Output the (x, y) coordinate of the center of the cell containing the given text.  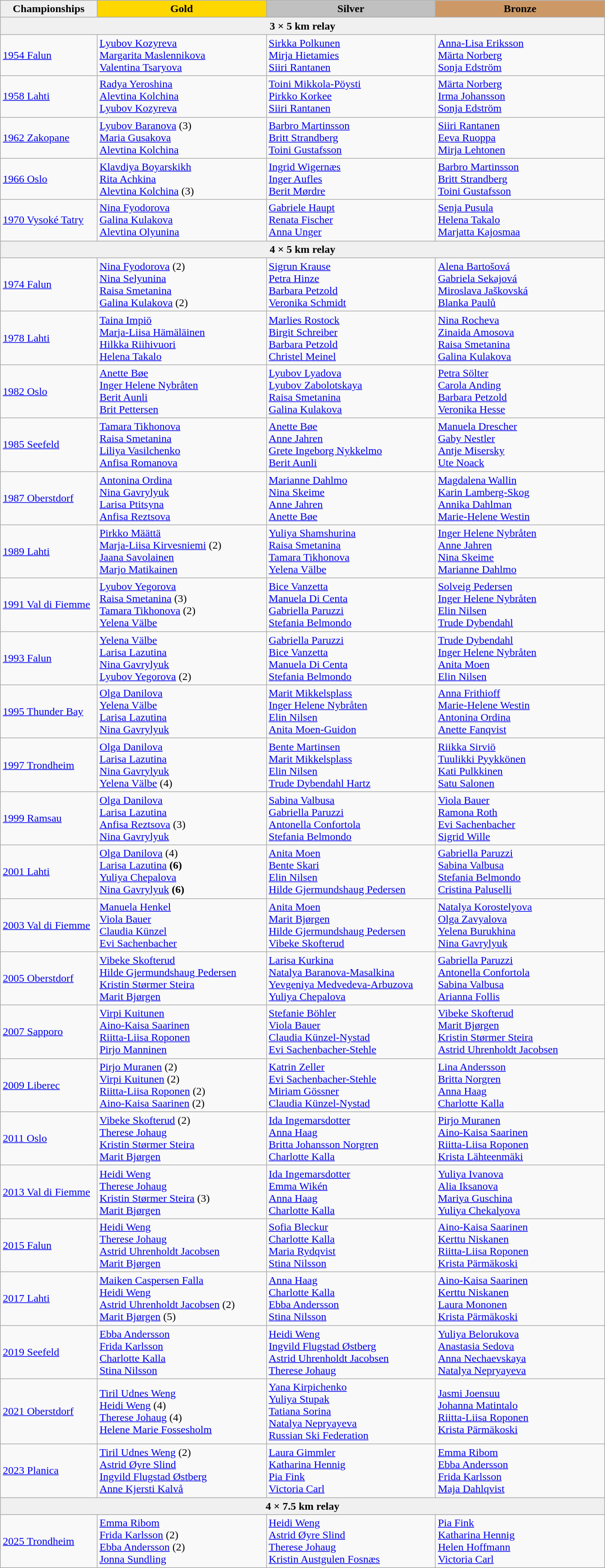
Vibeke Skofterud (2)Therese JohaugKristin Størmer SteiraMarit Bjørgen (181, 1139)
2019 Seefeld (49, 1352)
2003 Val di Fiemme (49, 925)
1958 Lahti (49, 96)
Anette BøeAnne JahrenGrete Ingeborg NykkelmoBerit Aunli (351, 445)
Siiri RantanenEeva RuoppaMirja Lehtonen (520, 138)
4 × 5 km relay (302, 249)
Tiril Udnes WengHeidi Weng (4)Therese Johaug (4)Helene Marie Fossesholm (181, 1412)
Nina RochevaZinaida AmosovaRaisa SmetaninaGalina Kulakova (520, 338)
1991 Val di Fiemme (49, 605)
Laura GimmlerKatharina HennigPia FinkVictoria Carl (351, 1471)
Taina ImpiöMarja-Liisa HämäläinenHilkka RiihivuoriHelena Takalo (181, 338)
Pia FinkKatharina HennigHelen HoffmannVictoria Carl (520, 1541)
Sofia BleckurCharlotte KallaMaria RydqvistStina Nilsson (351, 1245)
Aino-Kaisa SaarinenKerttu NiskanenLaura MononenKrista Pärmäkoski (520, 1298)
Yuliya ShamshurinaRaisa SmetaninaTamara TikhonovaYelena Välbe (351, 551)
Pirjo Muranen (2)Virpi Kuitunen (2)Riitta-Liisa Roponen (2)Aino-Kaisa Saarinen (2) (181, 1085)
Toini Mikkola-PöystiPirkko KorkeeSiiri Rantanen (351, 96)
Anna-Lisa ErikssonMärta NorbergSonja Edström (520, 55)
Pirkko MäättäMarja-Liisa Kirvesniemi (2)Jaana SavolainenMarjo Matikainen (181, 551)
2021 Oberstdorf (49, 1412)
Sirkka PolkunenMirja HietamiesSiiri Rantanen (351, 55)
Olga DanilovaLarisa LazutinaNina GavrylyukYelena Välbe (4) (181, 765)
2009 Liberec (49, 1085)
Solveig PedersenInger Helene NybråtenElin NilsenTrude Dybendahl (520, 605)
1982 Oslo (49, 391)
Nina FyodorovaGalina KulakovaAlevtina Olyunina (181, 220)
2025 Trondheim (49, 1541)
Marlies RostockBirgit SchreiberBarbara PetzoldChristel Meinel (351, 338)
Ida IngemarsdotterAnna HaagBritta Johansson NorgrenCharlotte Kalla (351, 1139)
Viola BauerRamona RothEvi SachenbacherSigrid Wille (520, 819)
Gabriella ParuzziSabina ValbusaStefania BelmondoCristina Paluselli (520, 871)
Inger Helene NybråtenAnne JahrenNina SkeimeMarianne Dahlmo (520, 551)
Klavdiya BoyarskikhRita AchkinaAlevtina Kolchina (3) (181, 179)
Sabina ValbusaGabriella ParuzziAntonella ConfortolaStefania Belmondo (351, 819)
Senja PusulaHelena TakaloMarjatta Kajosmaa (520, 220)
2005 Oberstdorf (49, 978)
1989 Lahti (49, 551)
Emma RibomEbba AnderssonFrida KarlssonMaja Dahlqvist (520, 1471)
Olga DanilovaYelena VälbeLarisa LazutinaNina Gavrylyuk (181, 712)
Yelena VälbeLarisa LazutinaNina GavrylyukLyubov Yegorova (2) (181, 658)
Marit MikkelsplassInger Helene NybråtenElin NilsenAnita Moen-Guidon (351, 712)
1966 Oslo (49, 179)
Aino-Kaisa SaarinenKerttu NiskanenRiitta-Liisa RoponenKrista Pärmäkoski (520, 1245)
Märta NorbergIrma JohanssonSonja Edström (520, 96)
Heidi WengTherese JohaugKristin Størmer Steira (3)Marit Bjørgen (181, 1191)
Pirjo MuranenAino-Kaisa SaarinenRiitta-Liisa RoponenKrista Lähteenmäki (520, 1139)
Petra SölterCarola AndingBarbara PetzoldVeronika Hesse (520, 391)
Bronze (520, 9)
Lyubov Baranova (3)Maria GusakovaAlevtina Kolchina (181, 138)
Championships (49, 9)
Ingrid WigernæsInger AuflesBerit Mørdre (351, 179)
Yana KirpichenkoYuliya StupakTatiana SorinaNatalya Nepryayeva Russian Ski Federation (351, 1412)
Yuliya BelorukovaAnastasia SedovaAnna NechaevskayaNatalya Nepryayeva (520, 1352)
Heidi WengTherese JohaugAstrid Uhrenholdt JacobsenMarit Bjørgen (181, 1245)
Marianne DahlmoNina SkeimeAnne JahrenAnette Bøe (351, 498)
2017 Lahti (49, 1298)
1995 Thunder Bay (49, 712)
2011 Oslo (49, 1139)
Antonina OrdinaNina GavrylyukLarisa PtitsynaAnfisa Reztsova (181, 498)
Trude DybendahlInger Helene NybråtenAnita MoenElin Nilsen (520, 658)
Bice VanzettaManuela Di CentaGabriella ParuzziStefania Belmondo (351, 605)
Anna HaagCharlotte KallaEbba AnderssonStina Nilsson (351, 1298)
Katrin ZellerEvi Sachenbacher-StehleMiriam GössnerClaudia Künzel-Nystad (351, 1085)
Lyubov KozyrevaMargarita MaslennikovaValentina Tsaryova (181, 55)
Maiken Caspersen FallaHeidi WengAstrid Uhrenholdt Jacobsen (2)Marit Bjørgen (5) (181, 1298)
Tamara TikhonovaRaisa SmetaninaLiliya VasilchenkoAnfisa Romanova (181, 445)
Virpi KuitunenAino-Kaisa SaarinenRiitta-Liisa RoponenPirjo Manninen (181, 1032)
Heidi WengAstrid Øyre SlindTherese JohaugKristin Austgulen Fosnæs (351, 1541)
Olga Danilova (4)Larisa Lazutina (6)Yuliya ChepalovaNina Gavrylyuk (6) (181, 871)
Sigrun KrausePetra HinzeBarbara PetzoldVeronika Schmidt (351, 284)
1993 Falun (49, 658)
1962 Zakopane (49, 138)
Lina AnderssonBritta NorgrenAnna HaagCharlotte Kalla (520, 1085)
Alena BartošováGabriela SekajováMiroslava JaškovskáBlanka Paulů (520, 284)
2023 Planica (49, 1471)
Anna FrithioffMarie-Helene WestinAntonina OrdinaAnette Fanqvist (520, 712)
Anette BøeInger Helene NybråtenBerit AunliBrit Pettersen (181, 391)
Anita MoenMarit BjørgenHilde Gjermundshaug PedersenVibeke Skofterud (351, 925)
Jasmi JoensuuJohanna MatintaloRiitta-Liisa RoponenKrista Pärmäkoski (520, 1412)
Riikka SirviöTuulikki PyykkönenKati PulkkinenSatu Salonen (520, 765)
1985 Seefeld (49, 445)
Vibeke SkofterudHilde Gjermundshaug PedersenKristin Størmer SteiraMarit Bjørgen (181, 978)
Anita MoenBente SkariElin NilsenHilde Gjermundshaug Pedersen (351, 871)
3 × 5 km relay (302, 26)
Gabriele HauptRenata FischerAnna Unger (351, 220)
1987 Oberstdorf (49, 498)
Gabriella ParuzziBice VanzettaManuela Di CentaStefania Belmondo (351, 658)
4 × 7.5 km relay (302, 1506)
Ebba AnderssonFrida KarlssonCharlotte KallaStina Nilsson (181, 1352)
Nina Fyodorova (2)Nina SelyuninaRaisa SmetaninaGalina Kulakova (2) (181, 284)
2001 Lahti (49, 871)
1999 Ramsau (49, 819)
2007 Sapporo (49, 1032)
Radya YeroshinaAlevtina KolchinaLyubov Kozyreva (181, 96)
Tiril Udnes Weng (2)Astrid Øyre SlindIngvild Flugstad ØstbergAnne Kjersti Kalvå (181, 1471)
Gabriella ParuzziAntonella ConfortolaSabina ValbusaArianna Follis (520, 978)
Ida IngemarsdotterEmma WikénAnna HaagCharlotte Kalla (351, 1191)
Lyubov LyadovaLyubov ZabolotskayaRaisa SmetaninaGalina Kulakova (351, 391)
1974 Falun (49, 284)
Heidi WengIngvild Flugstad ØstbergAstrid Uhrenholdt JacobsenTherese Johaug (351, 1352)
1978 Lahti (49, 338)
Manuela DrescherGaby NestlerAntje MiserskyUte Noack (520, 445)
Bente MartinsenMarit MikkelsplassElin NilsenTrude Dybendahl Hartz (351, 765)
Larisa KurkinaNatalya Baranova-MasalkinaYevgeniya Medvedeva-ArbuzovaYuliya Chepalova (351, 978)
2015 Falun (49, 1245)
Lyubov YegorovaRaisa Smetanina (3)Tamara Tikhonova (2)Yelena Välbe (181, 605)
1954 Falun (49, 55)
Vibeke SkofterudMarit BjørgenKristin Størmer SteiraAstrid Uhrenholdt Jacobsen (520, 1032)
Yuliya IvanovaAlia IksanovaMariya GuschinaYuliya Chekalyova (520, 1191)
Natalya KorostelyovaOlga ZavyalovaYelena BurukhinaNina Gavrylyuk (520, 925)
1997 Trondheim (49, 765)
Magdalena WallinKarin Lamberg-SkogAnnika DahlmanMarie-Helene Westin (520, 498)
Olga DanilovaLarisa LazutinaAnfisa Reztsova (3)Nina Gavrylyuk (181, 819)
Gold (181, 9)
Silver (351, 9)
2013 Val di Fiemme (49, 1191)
Manuela HenkelViola BauerClaudia KünzelEvi Sachenbacher (181, 925)
Stefanie BöhlerViola BauerClaudia Künzel-NystadEvi Sachenbacher-Stehle (351, 1032)
Emma RibomFrida Karlsson (2)Ebba Andersson (2)Jonna Sundling (181, 1541)
1970 Vysoké Tatry (49, 220)
